Return [X, Y] of the center of cell containing provided text 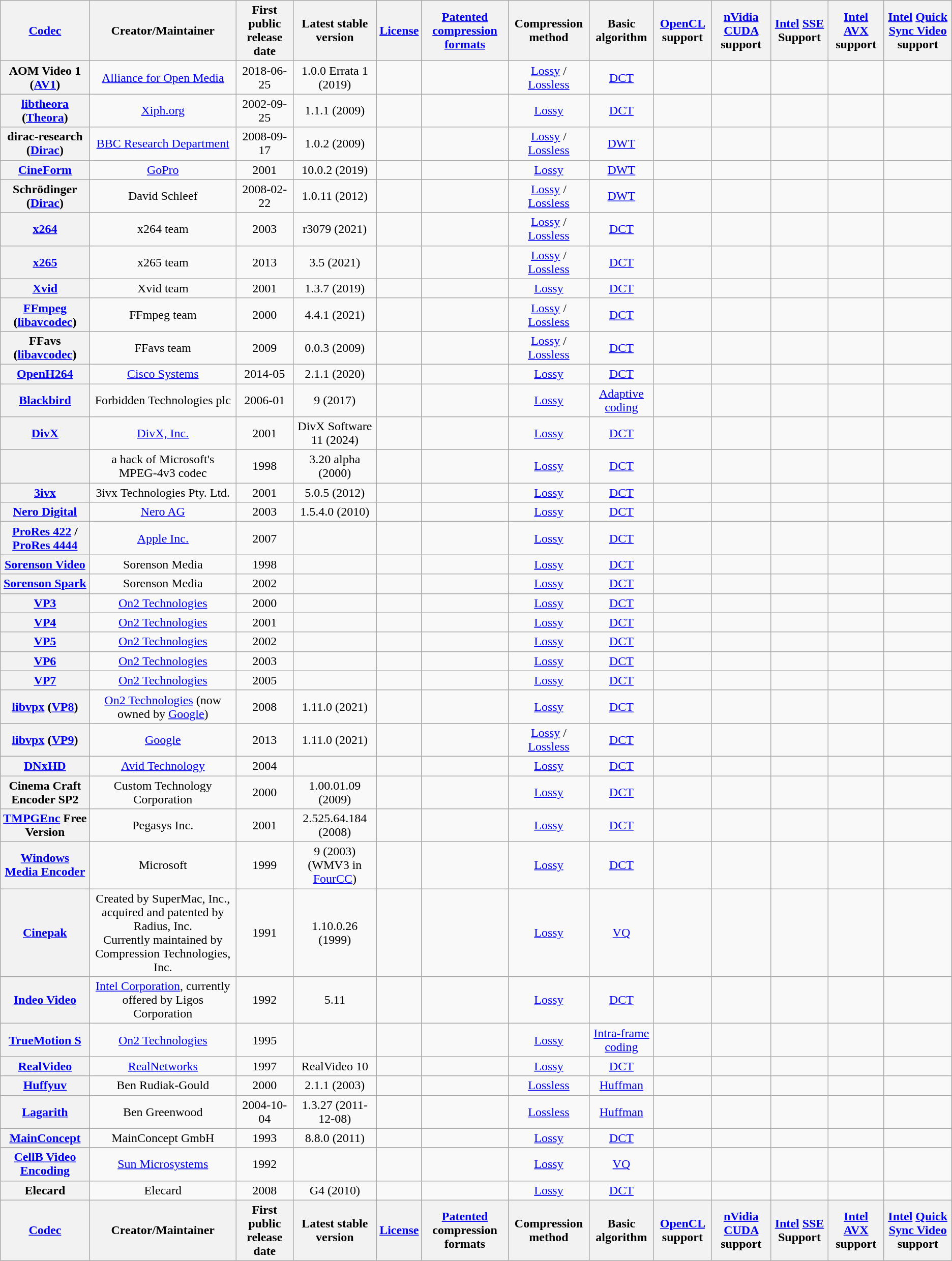
VP5 [45, 642]
2005 [265, 680]
MainConcept [45, 1138]
Ben Greenwood [163, 1112]
BBC Research Department [163, 143]
10.0.2 (2019) [335, 170]
x264 [45, 229]
David Schleef [163, 196]
Microsoft [163, 865]
VP6 [45, 661]
1.0.11 (2012) [335, 196]
3ivx Technologies Pty. Ltd. [163, 493]
Xiph.org [163, 111]
Xvid [45, 288]
Forbidden Technologies plc [163, 400]
On2 Technologies (now owned by Google) [163, 707]
CineForm [45, 170]
FFmpeg team [163, 314]
5.11 [335, 1000]
Nero Digital [45, 512]
CellB Video Encoding [45, 1164]
libvpx (VP8) [45, 707]
1.3.7 (2019) [335, 288]
TMPGEnc Free Version [45, 826]
ProRes 422 / ProRes 4444 [45, 538]
Created by SuperMac, Inc., acquired and patented by Radius, Inc.Currently maintained by Compression Technologies, Inc. [163, 933]
2002-09-25 [265, 111]
1993 [265, 1138]
Avid Technology [163, 766]
RealVideo [45, 1066]
Google [163, 739]
Intel Corporation, currently offered by Ligos Corporation [163, 1000]
2014-05 [265, 374]
2008-09-17 [265, 143]
DNxHD [45, 766]
AOM Video 1 (AV1) [45, 77]
2.1.1 (2003) [335, 1086]
2004-10-04 [265, 1112]
x265 [45, 262]
Intra-frame coding [621, 1040]
VP7 [45, 680]
4.4.1 (2021) [335, 314]
1997 [265, 1066]
Sun Microsystems [163, 1164]
2008-02-22 [265, 196]
2007 [265, 538]
Nero AG [163, 512]
Lagarith [45, 1112]
r3079 (2021) [335, 229]
RealNetworks [163, 1066]
1.10.0.26 (1999) [335, 933]
1995 [265, 1040]
3.5 (2021) [335, 262]
Custom Technology Corporation [163, 792]
DivX Software 11 (2024) [335, 433]
x264 team [163, 229]
Windows Media Encoder [45, 865]
1999 [265, 865]
GoPro [163, 170]
Sorenson Video [45, 564]
Schrödinger (Dirac) [45, 196]
TrueMotion S [45, 1040]
VP3 [45, 603]
FFmpeg (libavcodec) [45, 314]
Cinema Craft Encoder SP2 [45, 792]
DivX, Inc. [163, 433]
Huffyuv [45, 1086]
5.0.5 (2012) [335, 493]
Ben Rudiak-Gould [163, 1086]
FFavs (libavcodec) [45, 348]
1.3.27 (2011-12-08) [335, 1112]
2.525.64.184 (2008) [335, 826]
Cinepak [45, 933]
Sorenson Spark [45, 584]
VP4 [45, 622]
Alliance for Open Media [163, 77]
9 (2003) (WMV3 in FourCC) [335, 865]
x265 team [163, 262]
Pegasys Inc. [163, 826]
OpenH264 [45, 374]
1.0.0 Errata 1 (2019) [335, 77]
Apple Inc. [163, 538]
1991 [265, 933]
1.0.2 (2009) [335, 143]
9 (2017) [335, 400]
0.0.3 (2009) [335, 348]
2004 [265, 766]
RealVideo 10 [335, 1066]
1.00.01.09 (2009) [335, 792]
DivX [45, 433]
2018-06-25 [265, 77]
dirac-research (Dirac) [45, 143]
a hack of Microsoft's MPEG-4v3 codec [163, 467]
1.5.4.0 (2010) [335, 512]
FFavs team [163, 348]
3ivx [45, 493]
8.8.0 (2011) [335, 1138]
2006-01 [265, 400]
1.1.1 (2009) [335, 111]
Adaptive coding [621, 400]
libvpx (VP9) [45, 739]
Indeo Video [45, 1000]
Blackbird [45, 400]
3.20 alpha (2000) [335, 467]
Xvid team [163, 288]
2.1.1 (2020) [335, 374]
G4 (2010) [335, 1190]
libtheora (Theora) [45, 111]
Cisco Systems [163, 374]
2009 [265, 348]
MainConcept GmbH [163, 1138]
